Pinpoint the cell where the given text exists, returning its [X, Y] midpoint coordinate. 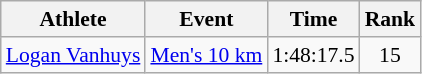
1:48:17.5 [313, 55]
Time [313, 19]
Men's 10 km [206, 55]
Athlete [74, 19]
Event [206, 19]
Rank [390, 19]
Logan Vanhuys [74, 55]
15 [390, 55]
